Capture the cell that displays the provided text and extract its [X, Y] central coordinate. 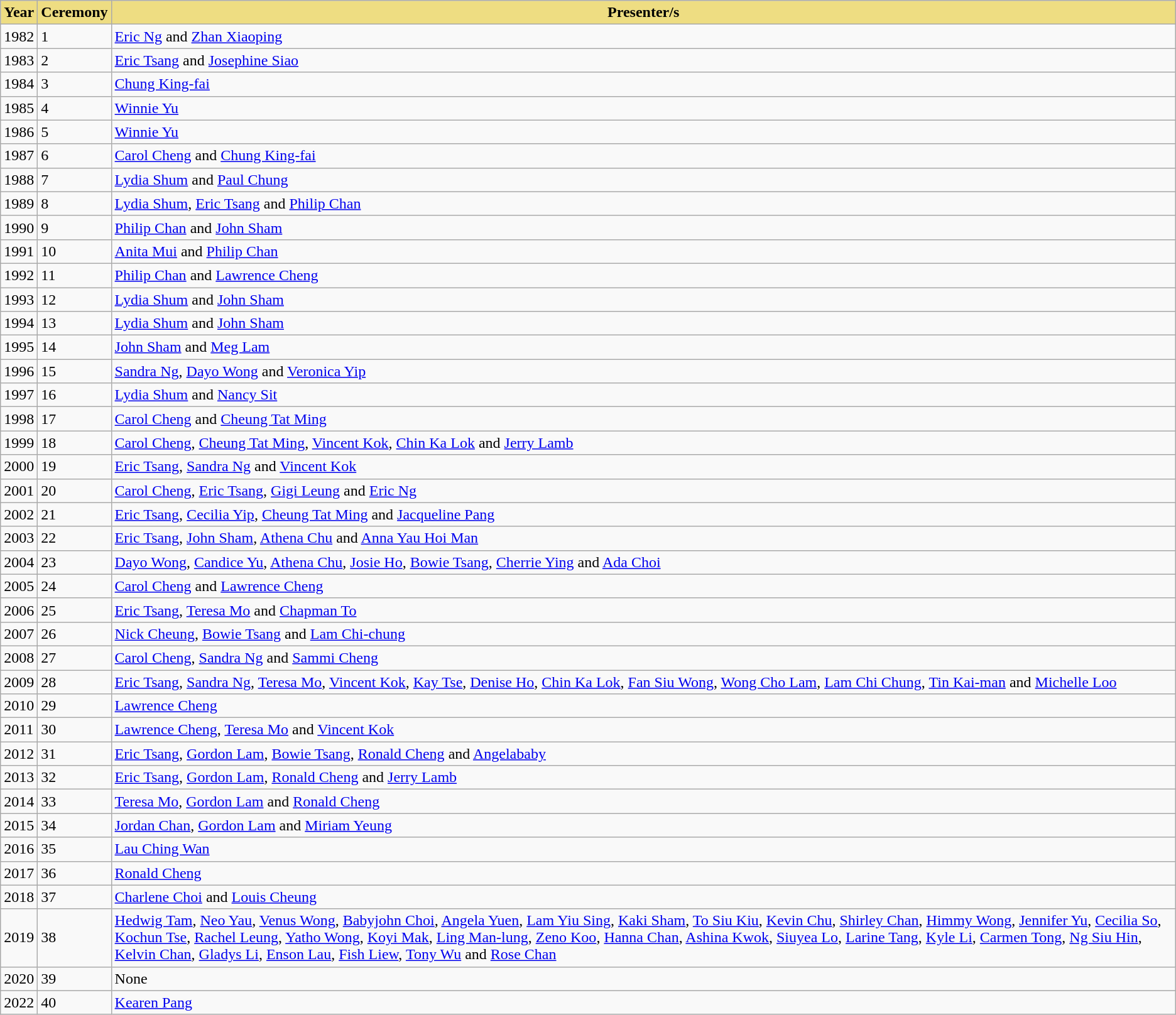
14 [74, 347]
Carol Cheng, Sandra Ng and Sammi Cheng [643, 658]
1995 [19, 347]
39 [74, 979]
19 [74, 467]
1986 [19, 132]
Carol Cheng, Eric Tsang, Gigi Leung and Eric Ng [643, 491]
Lydia Shum and Nancy Sit [643, 395]
Charlene Choi and Louis Cheung [643, 897]
29 [74, 706]
2013 [19, 778]
35 [74, 849]
22 [74, 538]
18 [74, 443]
Eric Tsang, Teresa Mo and Chapman To [643, 610]
2015 [19, 825]
1996 [19, 371]
26 [74, 634]
2011 [19, 730]
1985 [19, 108]
9 [74, 227]
1993 [19, 300]
2000 [19, 467]
Carol Cheng and Cheung Tat Ming [643, 419]
2009 [19, 681]
2019 [19, 938]
2014 [19, 801]
34 [74, 825]
Dayo Wong, Candice Yu, Athena Chu, Josie Ho, Bowie Tsang, Cherrie Ying and Ada Choi [643, 562]
32 [74, 778]
2006 [19, 610]
Sandra Ng, Dayo Wong and Veronica Yip [643, 371]
1999 [19, 443]
37 [74, 897]
21 [74, 514]
1989 [19, 204]
25 [74, 610]
1 [74, 36]
2010 [19, 706]
23 [74, 562]
1997 [19, 395]
28 [74, 681]
27 [74, 658]
2012 [19, 754]
2016 [19, 849]
1984 [19, 84]
2020 [19, 979]
Ronald Cheng [643, 873]
Lau Ching Wan [643, 849]
2022 [19, 1002]
13 [74, 323]
Presenter/s [643, 13]
Carol Cheng and Lawrence Cheng [643, 586]
Eric Tsang and Josephine Siao [643, 60]
33 [74, 801]
1988 [19, 180]
None [643, 979]
Eric Tsang, Cecilia Yip, Cheung Tat Ming and Jacqueline Pang [643, 514]
12 [74, 300]
4 [74, 108]
Eric Ng and Zhan Xiaoping [643, 36]
Eric Tsang, John Sham, Athena Chu and Anna Yau Hoi Man [643, 538]
1994 [19, 323]
6 [74, 156]
2004 [19, 562]
Jordan Chan, Gordon Lam and Miriam Yeung [643, 825]
3 [74, 84]
31 [74, 754]
7 [74, 180]
36 [74, 873]
Chung King-fai [643, 84]
1992 [19, 275]
Year [19, 13]
2018 [19, 897]
1987 [19, 156]
2017 [19, 873]
Lawrence Cheng [643, 706]
Philip Chan and Lawrence Cheng [643, 275]
2005 [19, 586]
Nick Cheung, Bowie Tsang and Lam Chi-chung [643, 634]
Ceremony [74, 13]
Lydia Shum, Eric Tsang and Philip Chan [643, 204]
Eric Tsang, Sandra Ng and Vincent Kok [643, 467]
2001 [19, 491]
Philip Chan and John Sham [643, 227]
2007 [19, 634]
1983 [19, 60]
24 [74, 586]
Teresa Mo, Gordon Lam and Ronald Cheng [643, 801]
Lawrence Cheng, Teresa Mo and Vincent Kok [643, 730]
15 [74, 371]
Carol Cheng, Cheung Tat Ming, Vincent Kok, Chin Ka Lok and Jerry Lamb [643, 443]
30 [74, 730]
2 [74, 60]
10 [74, 251]
Carol Cheng and Chung King-fai [643, 156]
8 [74, 204]
1991 [19, 251]
2002 [19, 514]
John Sham and Meg Lam [643, 347]
17 [74, 419]
1998 [19, 419]
Eric Tsang, Gordon Lam, Ronald Cheng and Jerry Lamb [643, 778]
5 [74, 132]
Lydia Shum and Paul Chung [643, 180]
Eric Tsang, Gordon Lam, Bowie Tsang, Ronald Cheng and Angelababy [643, 754]
40 [74, 1002]
Anita Mui and Philip Chan [643, 251]
1982 [19, 36]
2003 [19, 538]
Kearen Pang [643, 1002]
1990 [19, 227]
2008 [19, 658]
20 [74, 491]
11 [74, 275]
38 [74, 938]
16 [74, 395]
